Return [X, Y] of the center of cell containing provided text 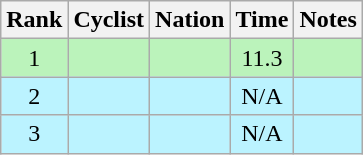
2 [34, 96]
Nation [190, 20]
3 [34, 134]
1 [34, 58]
Time [262, 20]
Notes [328, 20]
11.3 [262, 58]
Cyclist [109, 20]
Rank [34, 20]
